Capture the cell that displays the provided text and extract its [x, y] central coordinate. 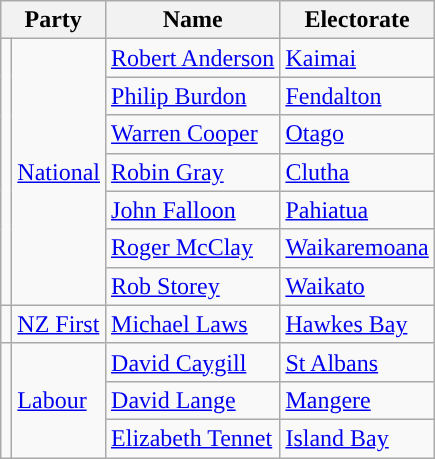
Robert Anderson [193, 58]
John Falloon [193, 210]
Robin Gray [193, 172]
Michael Laws [193, 324]
Elizabeth Tennet [193, 438]
Rob Storey [193, 286]
National [59, 172]
Philip Burdon [193, 96]
Otago [357, 134]
NZ First [59, 324]
Clutha [357, 172]
Waikato [357, 286]
Electorate [357, 20]
David Caygill [193, 362]
St Albans [357, 362]
Name [193, 20]
Pahiatua [357, 210]
Waikaremoana [357, 248]
Warren Cooper [193, 134]
Labour [59, 400]
Fendalton [357, 96]
Roger McClay [193, 248]
Party [54, 20]
David Lange [193, 400]
Kaimai [357, 58]
Hawkes Bay [357, 324]
Mangere [357, 400]
Island Bay [357, 438]
